Identify which cell holds the provided text, then report its [x, y] central coordinate. 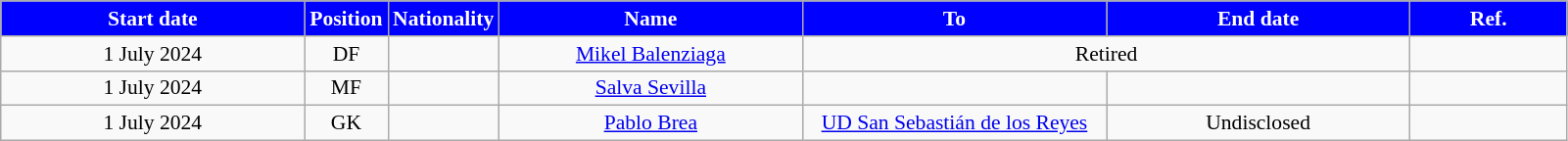
Mikel Balenziaga [650, 54]
UD San Sebastián de los Reyes [954, 123]
Nationality [443, 19]
Undisclosed [1259, 123]
Pablo Brea [650, 123]
Retired [1106, 54]
Ref. [1489, 19]
Salva Sevilla [650, 88]
DF [347, 54]
GK [347, 123]
Start date [153, 19]
Name [650, 19]
MF [347, 88]
Position [347, 19]
To [954, 19]
End date [1259, 19]
